Determine the [x, y] coordinate at the center of the cell enclosing the given text.  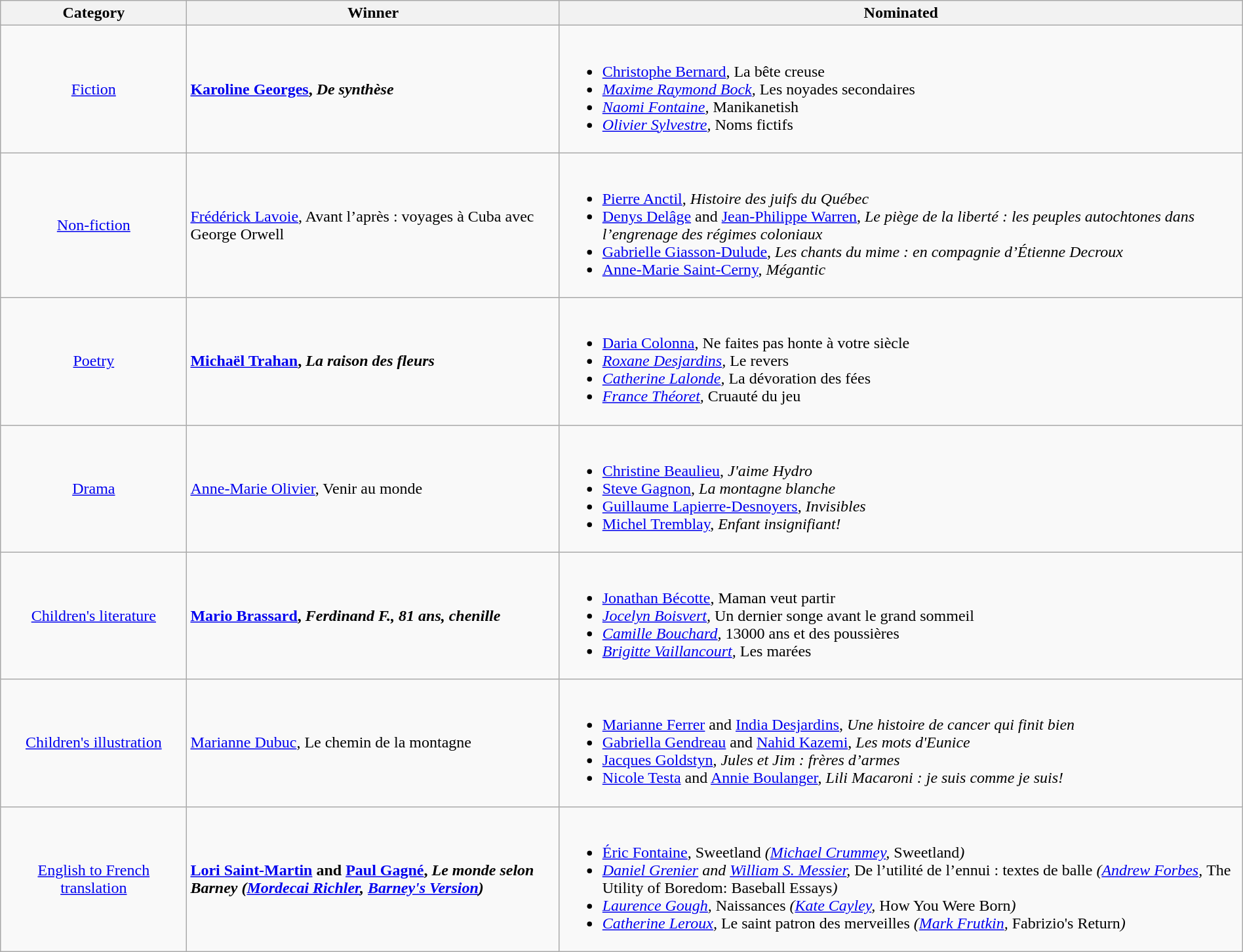
English to French translation [94, 879]
Winner [373, 13]
Nominated [901, 13]
Anne-Marie Olivier, Venir au monde [373, 488]
Poetry [94, 361]
Karoline Georges, De synthèse [373, 89]
Christophe Bernard, La bête creuseMaxime Raymond Bock, Les noyades secondairesNaomi Fontaine, ManikanetishOlivier Sylvestre, Noms fictifs [901, 89]
Mario Brassard, Ferdinand F., 81 ans, chenille [373, 616]
Christine Beaulieu, J'aime HydroSteve Gagnon, La montagne blancheGuillaume Lapierre-Desnoyers, InvisiblesMichel Tremblay, Enfant insignifiant! [901, 488]
Category [94, 13]
Frédérick Lavoie, Avant l’après : voyages à Cuba avec George Orwell [373, 226]
Drama [94, 488]
Marianne Dubuc, Le chemin de la montagne [373, 743]
Children's illustration [94, 743]
Fiction [94, 89]
Non-fiction [94, 226]
Daria Colonna, Ne faites pas honte à votre siècleRoxane Desjardins, Le reversCatherine Lalonde, La dévoration des féesFrance Théoret, Cruauté du jeu [901, 361]
Lori Saint-Martin and Paul Gagné, Le monde selon Barney (Mordecai Richler, Barney's Version) [373, 879]
Children's literature [94, 616]
Michaël Trahan, La raison des fleurs [373, 361]
